Find where the given text appears and provide that cell's center as (x, y) coordinate. 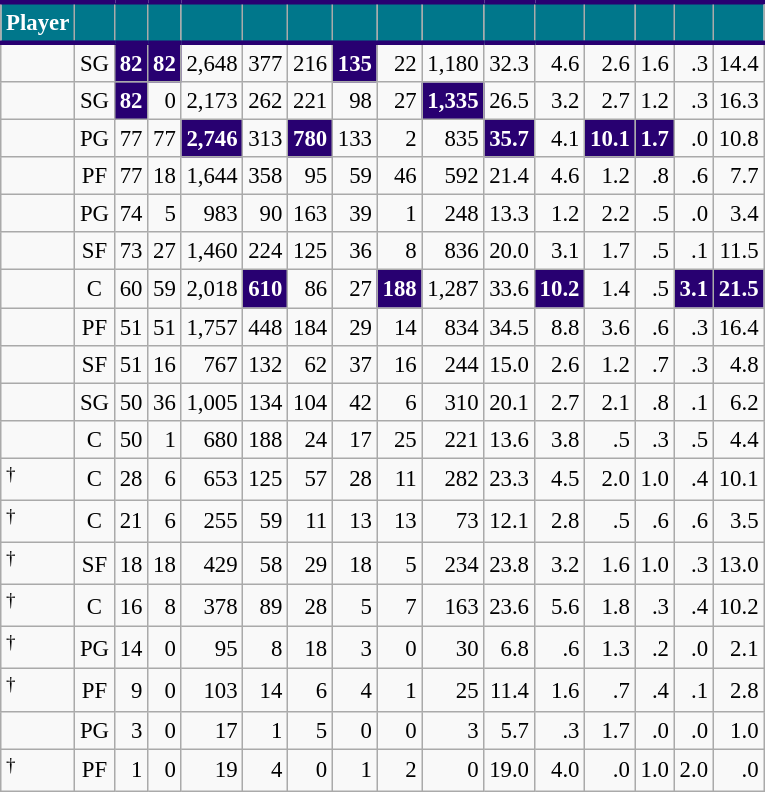
780 (310, 139)
282 (453, 479)
24 (310, 439)
22 (400, 62)
20.0 (509, 251)
429 (212, 563)
5.6 (559, 606)
62 (310, 364)
592 (453, 176)
46 (400, 176)
98 (354, 101)
234 (453, 563)
21 (130, 521)
58 (266, 563)
34.5 (509, 327)
86 (310, 289)
2,746 (212, 139)
104 (310, 402)
37 (354, 364)
12.1 (509, 521)
30 (453, 648)
133 (354, 139)
4.5 (559, 479)
610 (266, 289)
1,005 (212, 402)
448 (266, 327)
23.3 (509, 479)
135 (354, 62)
21.5 (738, 289)
244 (453, 364)
35.7 (509, 139)
19 (212, 770)
16.3 (738, 101)
103 (212, 690)
90 (266, 214)
3.4 (738, 214)
26.5 (509, 101)
1,335 (453, 101)
7 (400, 606)
3.8 (559, 439)
6.8 (509, 648)
653 (212, 479)
20.1 (509, 402)
39 (354, 214)
313 (266, 139)
4.1 (559, 139)
Player (38, 22)
13.0 (738, 563)
74 (130, 214)
1,460 (212, 251)
4.0 (559, 770)
184 (310, 327)
7.7 (738, 176)
11.5 (738, 251)
378 (212, 606)
2.2 (610, 214)
1,180 (453, 62)
224 (266, 251)
836 (453, 251)
248 (453, 214)
9 (130, 690)
1.4 (610, 289)
2,648 (212, 62)
11.4 (509, 690)
8.8 (559, 327)
3.6 (610, 327)
5.7 (509, 730)
23.8 (509, 563)
310 (453, 402)
42 (354, 402)
21.4 (509, 176)
132 (266, 364)
3.5 (738, 521)
16.4 (738, 327)
1,757 (212, 327)
134 (266, 402)
767 (212, 364)
2,018 (212, 289)
13.6 (509, 439)
834 (453, 327)
6.2 (738, 402)
1,644 (212, 176)
15.0 (509, 364)
680 (212, 439)
33.6 (509, 289)
1.8 (610, 606)
19.0 (509, 770)
60 (130, 289)
358 (266, 176)
1.3 (610, 648)
13.3 (509, 214)
216 (310, 62)
2,173 (212, 101)
23.6 (509, 606)
255 (212, 521)
377 (266, 62)
4.4 (738, 439)
57 (310, 479)
1,287 (453, 289)
835 (453, 139)
14.4 (738, 62)
.2 (654, 648)
32.3 (509, 62)
89 (266, 606)
983 (212, 214)
10.8 (738, 139)
262 (266, 101)
4.8 (738, 364)
